Pinpoint the cell where the given text exists, returning its (x, y) midpoint coordinate. 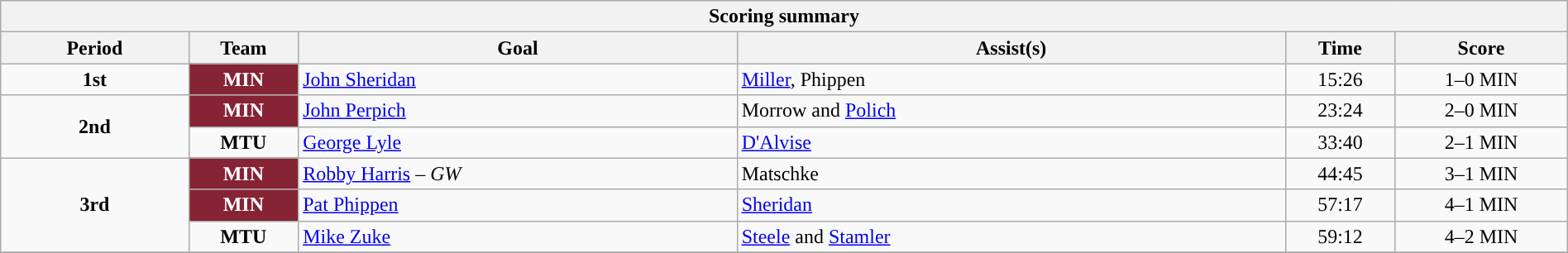
Robby Harris – GW (518, 174)
Period (94, 48)
2–0 MIN (1481, 111)
4–1 MIN (1481, 205)
Pat Phippen (518, 205)
1–0 MIN (1481, 79)
2nd (94, 126)
57:17 (1340, 205)
John Perpich (518, 111)
Time (1340, 48)
Team (243, 48)
3–1 MIN (1481, 174)
15:26 (1340, 79)
33:40 (1340, 142)
2–1 MIN (1481, 142)
Goal (518, 48)
Matschke (1011, 174)
George Lyle (518, 142)
1st (94, 79)
Miller, Phippen (1011, 79)
Morrow and Polich (1011, 111)
John Sheridan (518, 79)
3rd (94, 205)
59:12 (1340, 236)
4–2 MIN (1481, 236)
44:45 (1340, 174)
D'Alvise (1011, 142)
Mike Zuke (518, 236)
Steele and Stamler (1011, 236)
23:24 (1340, 111)
Score (1481, 48)
Sheridan (1011, 205)
Scoring summary (784, 17)
Assist(s) (1011, 48)
